Locate the cell with the specified text and output its [X, Y] center coordinate. 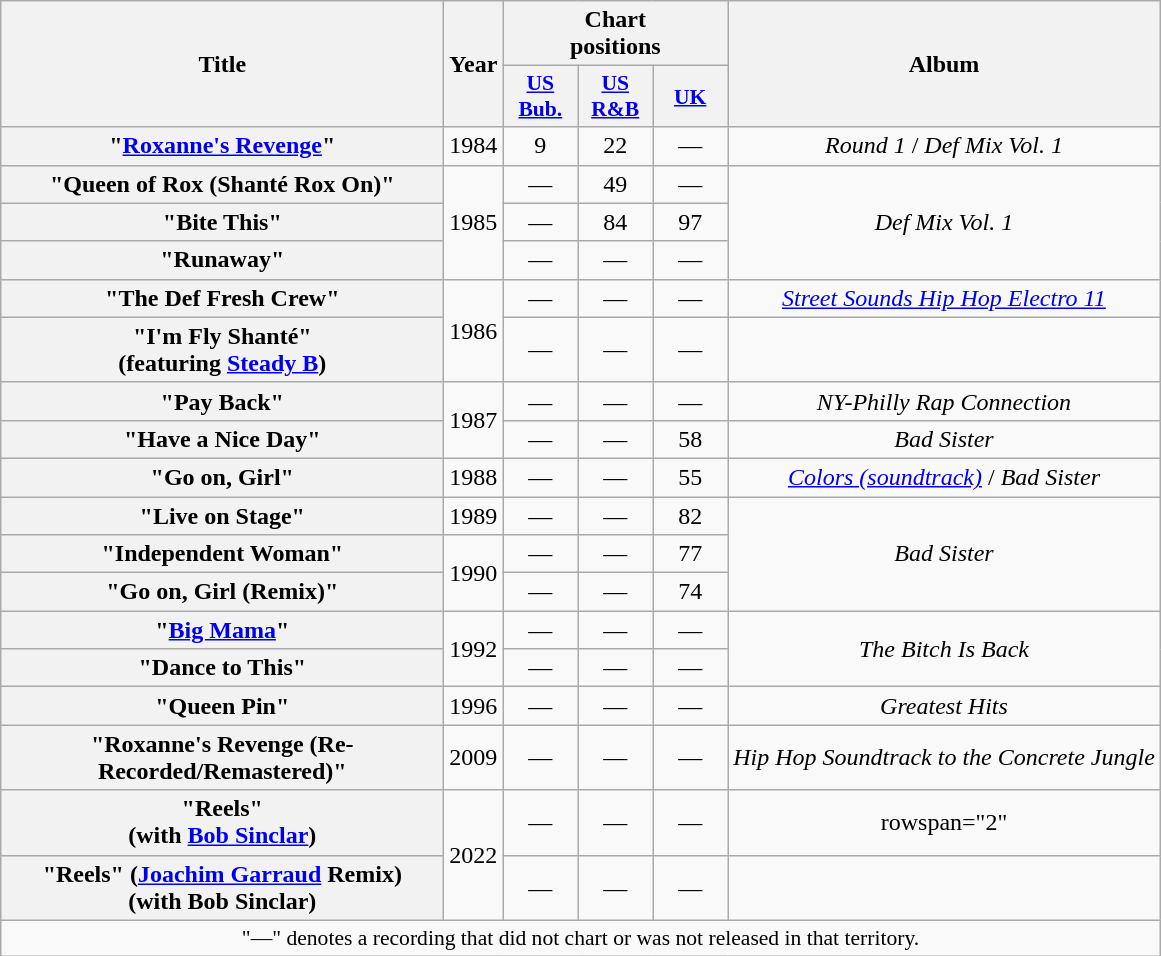
"Roxanne's Revenge" [222, 146]
Round 1 / Def Mix Vol. 1 [944, 146]
82 [690, 515]
77 [690, 554]
58 [690, 439]
Hip Hop Soundtrack to the Concrete Jungle [944, 758]
2022 [474, 855]
"—" denotes a recording that did not chart or was not released in that territory. [581, 938]
1988 [474, 477]
1986 [474, 330]
Street Sounds Hip Hop Electro 11 [944, 298]
"Roxanne's Revenge (Re-Recorded/Remastered)" [222, 758]
1992 [474, 649]
"Dance to This" [222, 668]
22 [616, 146]
Title [222, 64]
NY-Philly Rap Connection [944, 401]
The Bitch Is Back [944, 649]
"Independent Woman" [222, 554]
84 [616, 222]
1985 [474, 222]
"I'm Fly Shanté"(featuring Steady B) [222, 350]
"Live on Stage" [222, 515]
"Go on, Girl (Remix)" [222, 592]
US Bub. [540, 96]
"Bite This" [222, 222]
1984 [474, 146]
Album [944, 64]
49 [616, 184]
UK [690, 96]
1996 [474, 706]
US R&B [616, 96]
"Pay Back" [222, 401]
1990 [474, 573]
Greatest Hits [944, 706]
"The Def Fresh Crew" [222, 298]
97 [690, 222]
9 [540, 146]
Year [474, 64]
1987 [474, 420]
"Big Mama" [222, 630]
"Queen of Rox (Shanté Rox On)" [222, 184]
rowspan="2" [944, 822]
"Have a Nice Day" [222, 439]
"Go on, Girl" [222, 477]
2009 [474, 758]
55 [690, 477]
Def Mix Vol. 1 [944, 222]
1989 [474, 515]
Colors (soundtrack) / Bad Sister [944, 477]
Chart positions [616, 34]
74 [690, 592]
"Runaway" [222, 260]
"Reels" (Joachim Garraud Remix)(with Bob Sinclar) [222, 888]
"Reels"(with Bob Sinclar) [222, 822]
"Queen Pin" [222, 706]
